Extract the (X, Y) coordinate from the center of the cell holding the provided text.  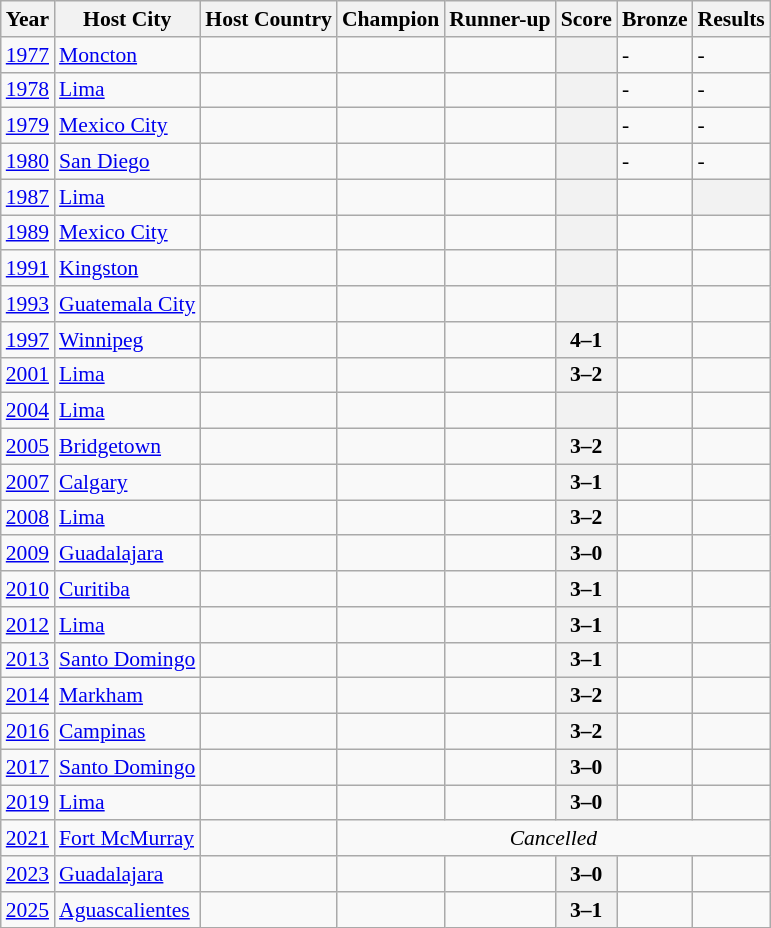
1977 (28, 55)
Fort McMurray (127, 839)
1979 (28, 126)
Calgary (127, 482)
1978 (28, 90)
Bridgetown (127, 447)
1987 (28, 197)
Results (732, 19)
San Diego (127, 162)
1980 (28, 162)
Winnipeg (127, 340)
Cancelled (554, 839)
Runner-up (500, 19)
2014 (28, 696)
4–1 (586, 340)
Moncton (127, 55)
2013 (28, 660)
2001 (28, 375)
Campinas (127, 732)
Host Country (268, 19)
Bronze (655, 19)
Host City (127, 19)
2010 (28, 589)
1991 (28, 269)
Markham (127, 696)
2016 (28, 732)
Curitiba (127, 589)
Champion (390, 19)
2019 (28, 803)
2009 (28, 554)
Guatemala City (127, 304)
2012 (28, 625)
2007 (28, 482)
1989 (28, 233)
2008 (28, 518)
Kingston (127, 269)
2021 (28, 839)
1997 (28, 340)
2017 (28, 767)
2005 (28, 447)
Score (586, 19)
1993 (28, 304)
Year (28, 19)
2023 (28, 874)
2025 (28, 910)
Aguascalientes (127, 910)
2004 (28, 411)
